Detect which cell encompasses the target text, then output its [x, y] center coordinate. 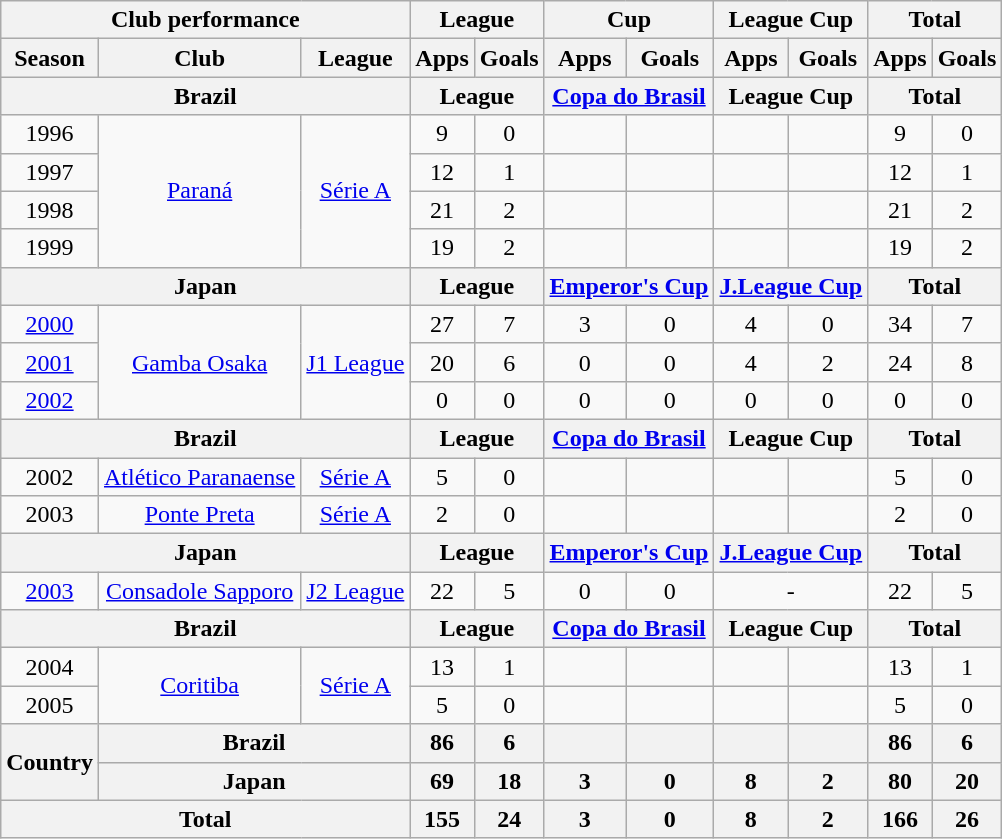
Coritiba [199, 686]
2001 [50, 362]
Country [50, 762]
166 [900, 819]
Club performance [206, 20]
Ponte Preta [199, 515]
Gamba Osaka [199, 362]
155 [442, 819]
1997 [50, 172]
1998 [50, 210]
80 [900, 781]
J2 League [356, 591]
- [791, 591]
Season [50, 58]
J1 League [356, 362]
26 [967, 819]
1999 [50, 248]
18 [509, 781]
Paraná [199, 191]
34 [900, 324]
69 [442, 781]
2004 [50, 667]
1996 [50, 134]
2000 [50, 324]
27 [442, 324]
2005 [50, 705]
Cup [629, 20]
Consadole Sapporo [199, 591]
Atlético Paranaense [199, 477]
Club [199, 58]
